From the cell containing the given text, extract its center point as [X, Y] coordinate. 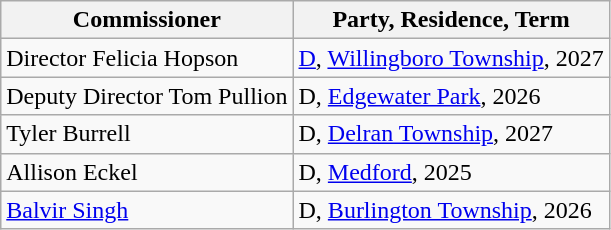
Commissioner [147, 20]
Deputy Director Tom Pullion [147, 96]
D, Willingboro Township, 2027 [451, 58]
D, Delran Township, 2027 [451, 134]
D, Burlington Township, 2026 [451, 210]
Director Felicia Hopson [147, 58]
Balvir Singh [147, 210]
Allison Eckel [147, 172]
D, Edgewater Park, 2026 [451, 96]
Tyler Burrell [147, 134]
D, Medford, 2025 [451, 172]
Party, Residence, Term [451, 20]
